Extract the [X, Y] coordinate from the center of the cell holding the provided text.  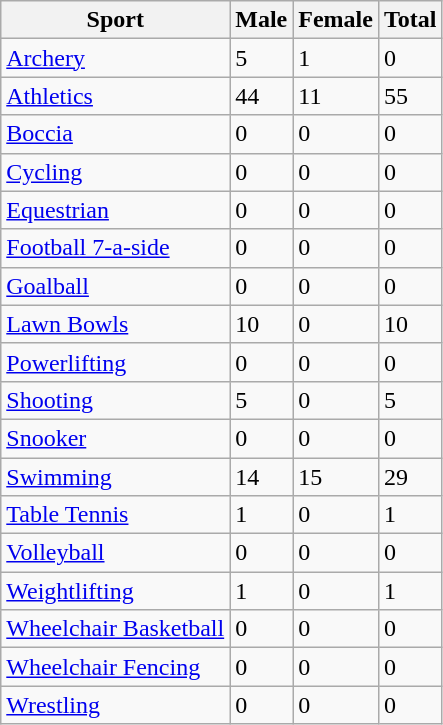
Volleyball [116, 553]
Table Tennis [116, 515]
Archery [116, 58]
Swimming [116, 477]
Female [336, 20]
Powerlifting [116, 362]
Football 7-a-side [116, 248]
Goalball [116, 286]
Athletics [116, 96]
Shooting [116, 400]
44 [262, 96]
Snooker [116, 438]
Sport [116, 20]
29 [410, 477]
Boccia [116, 134]
Equestrian [116, 210]
Male [262, 20]
11 [336, 96]
Wheelchair Fencing [116, 667]
15 [336, 477]
Weightlifting [116, 591]
Lawn Bowls [116, 324]
Wheelchair Basketball [116, 629]
14 [262, 477]
Wrestling [116, 705]
55 [410, 96]
Total [410, 20]
Cycling [116, 172]
